Return (x, y) of the center of cell containing provided text 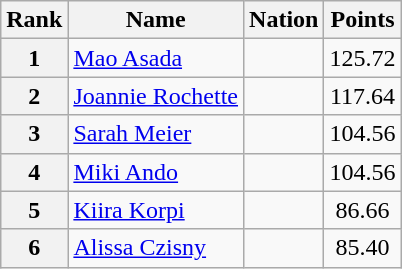
6 (34, 248)
Rank (34, 20)
86.66 (362, 210)
125.72 (362, 58)
85.40 (362, 248)
Miki Ando (156, 172)
Alissa Czisny (156, 248)
Kiira Korpi (156, 210)
Nation (284, 20)
117.64 (362, 96)
3 (34, 134)
Joannie Rochette (156, 96)
Name (156, 20)
Mao Asada (156, 58)
4 (34, 172)
1 (34, 58)
Points (362, 20)
2 (34, 96)
Sarah Meier (156, 134)
5 (34, 210)
